Detect which cell encompasses the target text, then output its [x, y] center coordinate. 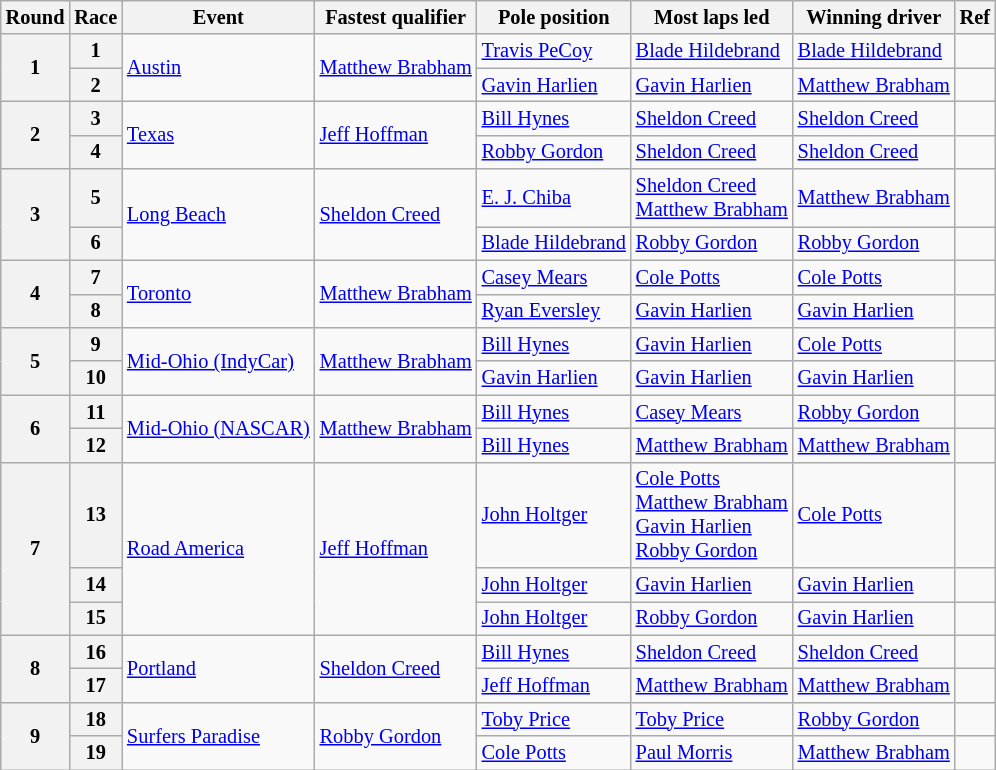
Pole position [554, 17]
Austin [218, 68]
19 [96, 753]
15 [96, 618]
Long Beach [218, 214]
Mid-Ohio (IndyCar) [218, 360]
16 [96, 652]
Paul Morris [712, 753]
17 [96, 685]
14 [96, 585]
Race [96, 17]
Surfers Paradise [218, 736]
Road America [218, 548]
Round [36, 17]
Portland [218, 668]
Ref [975, 17]
12 [96, 445]
Fastest qualifier [396, 17]
Event [218, 17]
Ryan Eversley [554, 311]
Travis PeCoy [554, 51]
11 [96, 412]
13 [96, 515]
10 [96, 378]
E. J. Chiba [554, 198]
Texas [218, 134]
Cole Potts Matthew Brabham Gavin Harlien Robby Gordon [712, 515]
Winning driver [874, 17]
Mid-Ohio (NASCAR) [218, 428]
Toronto [218, 294]
Most laps led [712, 17]
Sheldon Creed Matthew Brabham [712, 198]
18 [96, 719]
